Pinpoint the cell where the given text exists, returning its [X, Y] midpoint coordinate. 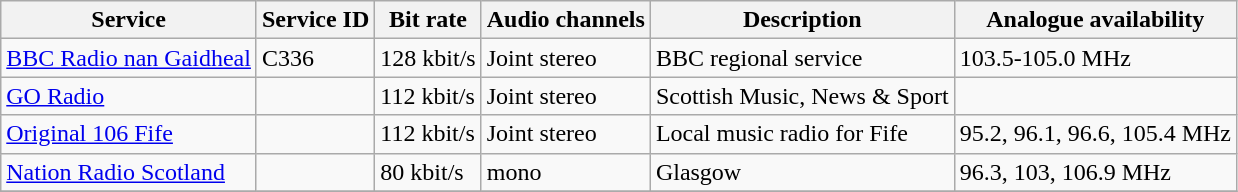
BBC regional service [802, 58]
80 kbit/s [428, 172]
Local music radio for Fife [802, 134]
103.5-105.0 MHz [1095, 58]
Glasgow [802, 172]
Nation Radio Scotland [129, 172]
Scottish Music, News & Sport [802, 96]
Service ID [315, 20]
GO Radio [129, 96]
Service [129, 20]
Original 106 Fife [129, 134]
mono [566, 172]
95.2, 96.1, 96.6, 105.4 MHz [1095, 134]
96.3, 103, 106.9 MHz [1095, 172]
Description [802, 20]
C336 [315, 58]
BBC Radio nan Gaidheal [129, 58]
Bit rate [428, 20]
Audio channels [566, 20]
Analogue availability [1095, 20]
128 kbit/s [428, 58]
